Locate the cell with the specified text and output its [X, Y] center coordinate. 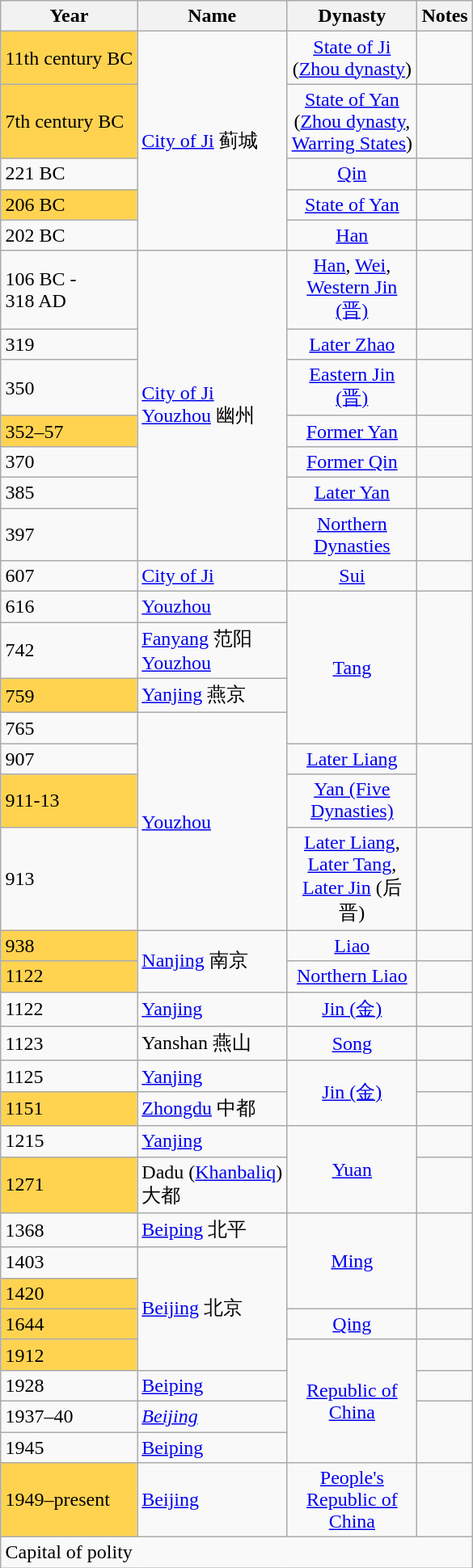
202 BC [70, 235]
1368 [70, 1230]
Ming [353, 1261]
Yuan [353, 1170]
Notes [445, 16]
Later Liang [353, 759]
Qing [353, 1324]
Song [353, 1044]
370 [70, 462]
385 [70, 492]
616 [70, 607]
Sui [353, 576]
319 [70, 344]
759 [70, 695]
Yan (Five Dynasties) [353, 800]
Fanyang 范阳 Youzhou [212, 651]
Beijing 北京 [212, 1309]
Former Yan [353, 431]
Han, Wei, Western Jin (晋) [353, 289]
City of Ji [212, 576]
Zhongdu 中都 [212, 1109]
Qin [353, 174]
State of Yan(Zhou dynasty, Warring States) [353, 121]
State of Yan [353, 204]
Northern Dynasties [353, 533]
11th century BC [70, 58]
Nanjing 南京 [212, 961]
Later Zhao [353, 344]
911-13 [70, 800]
People's Republic of China [353, 1500]
1937–40 [70, 1416]
1945 [70, 1448]
1125 [70, 1076]
1912 [70, 1355]
City of JiYouzhou 幽州 [212, 406]
907 [70, 759]
607 [70, 576]
Liao [353, 946]
Republic of China [353, 1401]
Later Liang, Later Tang, Later Jin (后晋) [353, 879]
Name [212, 16]
206 BC [70, 204]
397 [70, 533]
1271 [70, 1185]
Former Qin [353, 462]
1215 [70, 1141]
Yanshan 燕山 [212, 1044]
Tang [353, 668]
1151 [70, 1109]
1949–present [70, 1500]
221 BC [70, 174]
Year [70, 16]
350 [70, 388]
106 BC - 318 AD [70, 289]
Later Yan [353, 492]
Dynasty [353, 16]
7th century BC [70, 121]
1123 [70, 1044]
938 [70, 946]
Beiping 北平 [212, 1230]
Han [353, 235]
765 [70, 728]
1928 [70, 1385]
Eastern Jin (晋) [353, 388]
742 [70, 651]
Dadu (Khanbaliq) 大都 [212, 1185]
1644 [70, 1324]
352–57 [70, 431]
Capital of polity [236, 1553]
City of Ji 蓟城 [212, 141]
Northern Liao [353, 976]
913 [70, 879]
Yanjing 燕京 [212, 695]
State of Ji(Zhou dynasty) [353, 58]
1420 [70, 1293]
1403 [70, 1262]
